From the cell containing the given text, extract its center point as (x, y) coordinate. 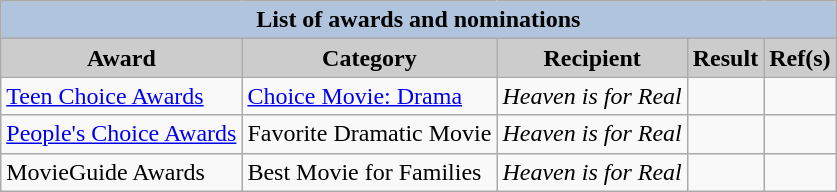
Ref(s) (800, 58)
Best Movie for Families (370, 172)
List of awards and nominations (418, 20)
Award (122, 58)
MovieGuide Awards (122, 172)
Recipient (592, 58)
Favorite Dramatic Movie (370, 134)
Choice Movie: Drama (370, 96)
Category (370, 58)
People's Choice Awards (122, 134)
Result (725, 58)
Teen Choice Awards (122, 96)
